Find where the given text appears and provide that cell's center as [X, Y] coordinate. 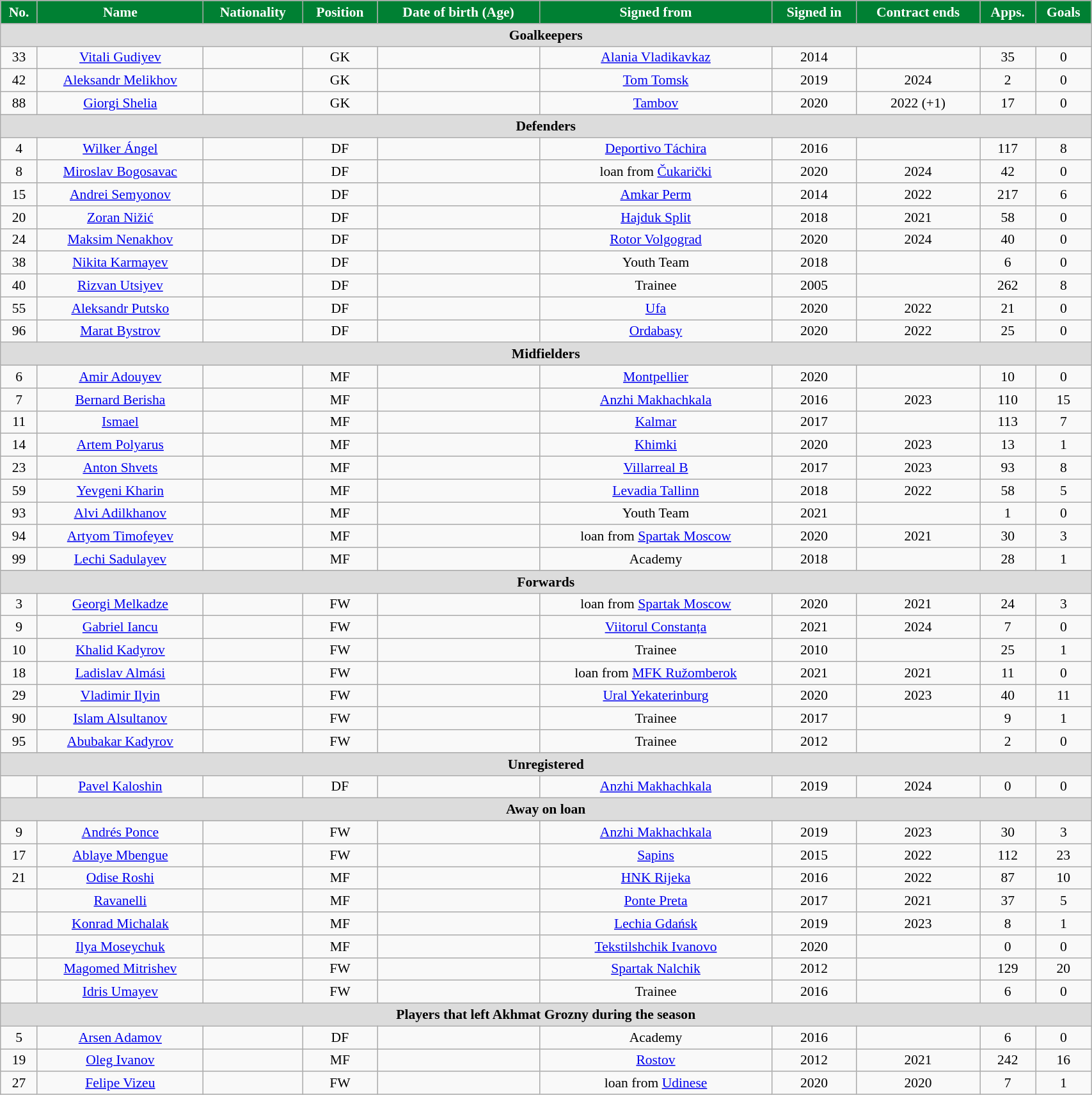
Lechi Sadulayev [120, 559]
Ilya Moseychuk [120, 947]
Arsen Adamov [120, 1037]
Tekstilshchik Ivanovo [656, 947]
14 [19, 445]
Anton Shvets [120, 468]
Yevgeni Kharin [120, 491]
Artem Polyarus [120, 445]
Miroslav Bogosavac [120, 172]
Position [340, 12]
113 [1008, 422]
Ordabasy [656, 331]
33 [19, 58]
38 [19, 263]
Montpellier [656, 377]
Signed in [814, 12]
Sapins [656, 855]
55 [19, 308]
Name [120, 12]
Vladimir Ilyin [120, 696]
88 [19, 104]
29 [19, 696]
2022 (+1) [919, 104]
96 [19, 331]
Ravanelli [120, 901]
217 [1008, 194]
Rostov [656, 1060]
Bernard Berisha [120, 400]
242 [1008, 1060]
94 [19, 537]
2005 [814, 286]
Vitali Gudiyev [120, 58]
87 [1008, 878]
35 [1008, 58]
13 [1008, 445]
Magomed Mitrishev [120, 969]
129 [1008, 969]
Nikita Karmayev [120, 263]
262 [1008, 286]
Nationality [253, 12]
Marat Bystrov [120, 331]
Aleksandr Melikhov [120, 81]
Ladislav Almási [120, 673]
Andrei Semyonov [120, 194]
loan from Udinese [656, 1083]
Andrés Ponce [120, 833]
Idris Umayev [120, 992]
Goalkeepers [546, 35]
Ablaye Mbengue [120, 855]
2010 [814, 650]
28 [1008, 559]
37 [1008, 901]
59 [19, 491]
Abubakar Kadyrov [120, 741]
Levadia Tallinn [656, 491]
Goals [1063, 12]
18 [19, 673]
Away on loan [546, 810]
Georgi Melkadze [120, 604]
Midfielders [546, 354]
Khalid Kadyrov [120, 650]
Khimki [656, 445]
Tambov [656, 104]
Giorgi Shelia [120, 104]
Oleg Ivanov [120, 1060]
Felipe Vizeu [120, 1083]
112 [1008, 855]
Odise Roshi [120, 878]
16 [1063, 1060]
90 [19, 719]
Pavel Kaloshin [120, 787]
Aleksandr Putsko [120, 308]
Konrad Michalak [120, 924]
Deportivo Táchira [656, 149]
Rizvan Utsiyev [120, 286]
95 [19, 741]
Ufa [656, 308]
Ismael [120, 422]
19 [19, 1060]
117 [1008, 149]
27 [19, 1083]
loan from Čukarički [656, 172]
Unregistered [546, 764]
Hajduk Split [656, 217]
Lechia Gdańsk [656, 924]
Spartak Nalchik [656, 969]
Gabriel Iancu [120, 627]
Amkar Perm [656, 194]
Players that left Akhmat Grozny during the season [546, 1015]
Viitorul Constanța [656, 627]
Kalmar [656, 422]
HNK Rijeka [656, 878]
Forwards [546, 582]
Rotor Volgograd [656, 240]
Villarreal B [656, 468]
Islam Alsultanov [120, 719]
Signed from [656, 12]
loan from MFK Ružomberok [656, 673]
Apps. [1008, 12]
99 [19, 559]
Ponte Preta [656, 901]
2015 [814, 855]
Ural Yekaterinburg [656, 696]
4 [19, 149]
Defenders [546, 126]
Wilker Ángel [120, 149]
No. [19, 12]
Maksim Nenakhov [120, 240]
Tom Tomsk [656, 81]
Alvi Adilkhanov [120, 514]
Contract ends [919, 12]
Zoran Nižić [120, 217]
Alania Vladikavkaz [656, 58]
Artyom Timofeyev [120, 537]
110 [1008, 400]
Amir Adouyev [120, 377]
Date of birth (Age) [459, 12]
